Pinpoint the cell where the given text exists, returning its [X, Y] midpoint coordinate. 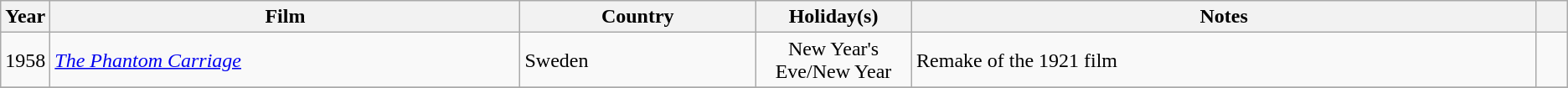
The Phantom Carriage [285, 60]
New Year's Eve/New Year [834, 60]
Year [25, 17]
Country [638, 17]
Film [285, 17]
Remake of the 1921 film [1225, 60]
Holiday(s) [834, 17]
1958 [25, 60]
Notes [1225, 17]
Sweden [638, 60]
